Return [x, y] of the center of cell containing provided text 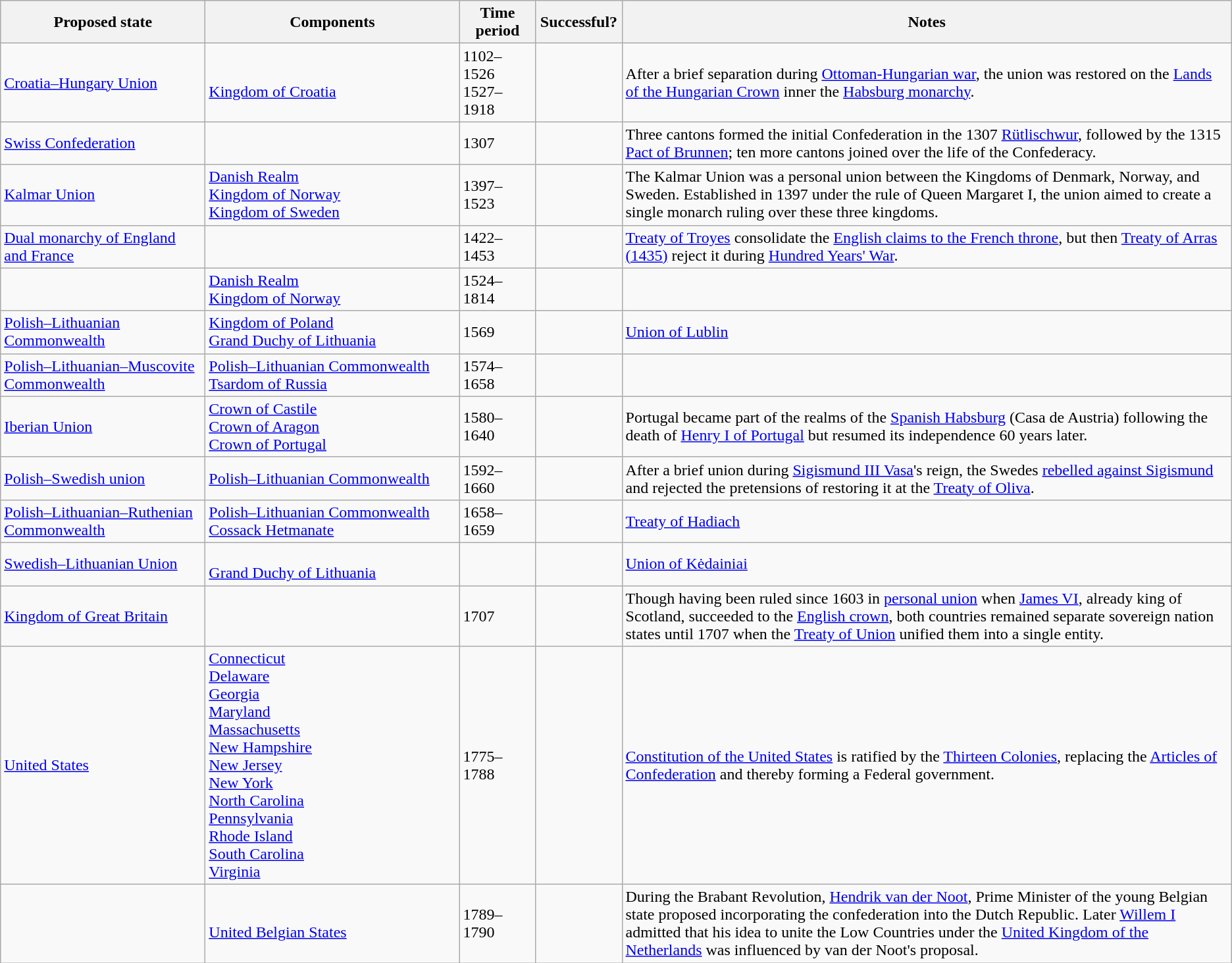
United States [103, 766]
1658–1659 [498, 521]
Croatia–Hungary Union [103, 83]
Treaty of Hadiach [927, 521]
1102–15261527–1918 [498, 83]
1397–1523 [498, 195]
1592–1660 [498, 478]
1707 [498, 616]
Crown of Castile Crown of Aragon Crown of Portugal [332, 427]
Union of Lublin [927, 332]
1524–1814 [498, 290]
United Belgian States [332, 924]
Grand Duchy of Lithuania [332, 563]
Swiss Confederation [103, 143]
Polish–Lithuanian Commonwealth Tsardom of Russia [332, 375]
Polish–Swedish union [103, 478]
Kalmar Union [103, 195]
Treaty of Troyes consolidate the English claims to the French throne, but then Treaty of Arras (1435) reject it during Hundred Years' War. [927, 246]
Polish–Lithuanian Commonwealth Cossack Hetmanate [332, 521]
1574–1658 [498, 375]
Union of Kėdainiai [927, 563]
After a brief separation during Ottoman-Hungarian war, the union was restored on the Lands of the Hungarian Crown inner the Habsburg monarchy. [927, 83]
Kingdom of Great Britain [103, 616]
Time period [498, 22]
1775–1788 [498, 766]
Polish–Lithuanian–Ruthenian Commonwealth [103, 521]
Successful? [579, 22]
1580–1640 [498, 427]
ConnecticutDelawareGeorgiaMarylandMassachusettsNew HampshireNew JerseyNew YorkNorth CarolinaPennsylvaniaRhode IslandSouth CarolinaVirginia [332, 766]
Proposed state [103, 22]
Swedish–Lithuanian Union [103, 563]
1789–1790 [498, 924]
Danish Realm Kingdom of Norway [332, 290]
Danish Realm Kingdom of Norway Kingdom of Sweden [332, 195]
Dual monarchy of England and France [103, 246]
1422–1453 [498, 246]
Iberian Union [103, 427]
Components [332, 22]
Kingdom of Croatia [332, 83]
Kingdom of Poland Grand Duchy of Lithuania [332, 332]
1569 [498, 332]
1307 [498, 143]
Polish–Lithuanian–Muscovite Commonwealth [103, 375]
Notes [927, 22]
